Scan for the cell matching the given text and deliver its [X, Y] coordinate at center. 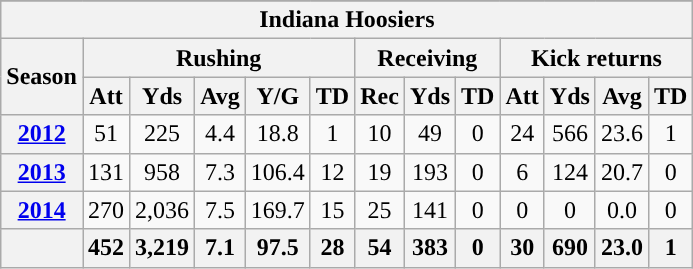
2012 [42, 134]
690 [570, 248]
Y/G [278, 96]
958 [162, 172]
51 [106, 134]
270 [106, 210]
131 [106, 172]
Indiana Hoosiers [347, 20]
141 [430, 210]
23.6 [622, 134]
49 [430, 134]
566 [570, 134]
452 [106, 248]
24 [522, 134]
7.3 [220, 172]
25 [380, 210]
2,036 [162, 210]
30 [522, 248]
4.4 [220, 134]
193 [430, 172]
54 [380, 248]
18.8 [278, 134]
Rec [380, 96]
12 [332, 172]
Kick returns [596, 58]
Season [42, 77]
2013 [42, 172]
0.0 [622, 210]
7.1 [220, 248]
124 [570, 172]
97.5 [278, 248]
15 [332, 210]
20.7 [622, 172]
383 [430, 248]
7.5 [220, 210]
225 [162, 134]
Receiving [428, 58]
23.0 [622, 248]
10 [380, 134]
28 [332, 248]
Rushing [218, 58]
106.4 [278, 172]
19 [380, 172]
6 [522, 172]
169.7 [278, 210]
2014 [42, 210]
3,219 [162, 248]
